Return the [X, Y] coordinate for the center point of the cell that contains the specified text.  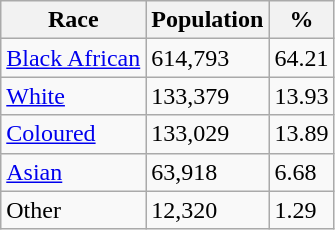
% [302, 20]
63,918 [208, 172]
64.21 [302, 58]
Other [74, 210]
13.93 [302, 96]
133,029 [208, 134]
133,379 [208, 96]
614,793 [208, 58]
6.68 [302, 172]
1.29 [302, 210]
Population [208, 20]
Coloured [74, 134]
White [74, 96]
12,320 [208, 210]
Race [74, 20]
Asian [74, 172]
Black African [74, 58]
13.89 [302, 134]
